Pinpoint the cell where the given text exists, returning its [X, Y] midpoint coordinate. 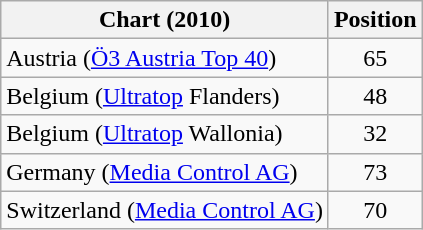
32 [375, 134]
48 [375, 96]
Position [375, 20]
Belgium (Ultratop Wallonia) [165, 134]
Belgium (Ultratop Flanders) [165, 96]
Germany (Media Control AG) [165, 172]
70 [375, 210]
73 [375, 172]
Chart (2010) [165, 20]
Austria (Ö3 Austria Top 40) [165, 58]
65 [375, 58]
Switzerland (Media Control AG) [165, 210]
